Output the [X, Y] coordinate of the center of the cell containing the given text.  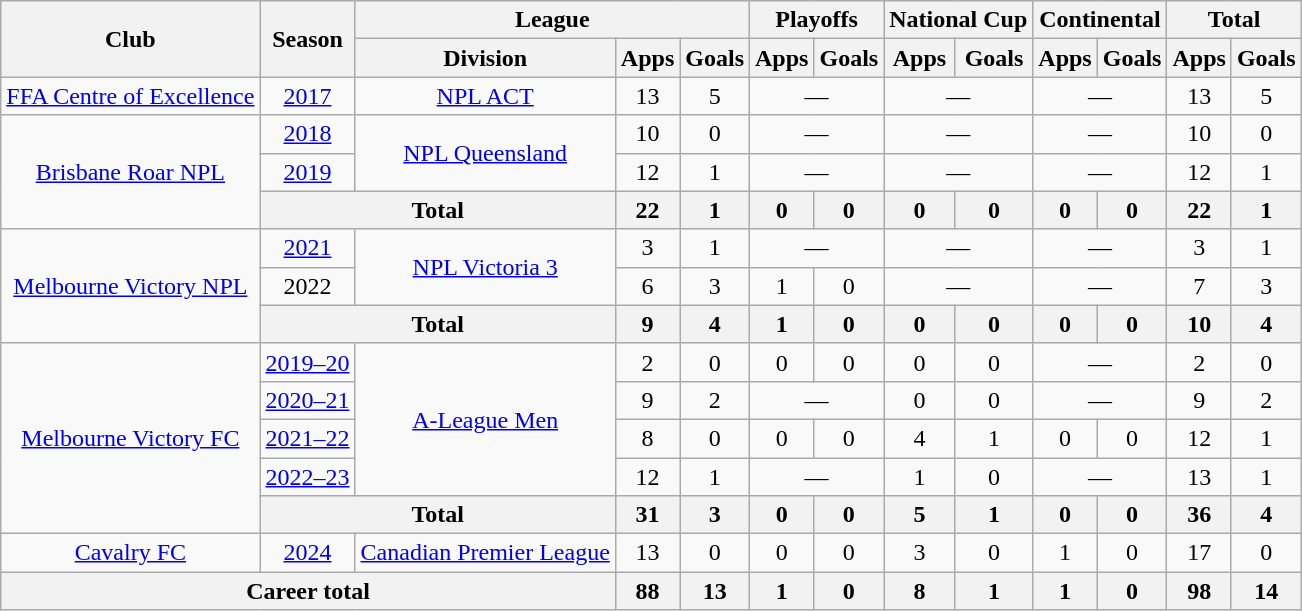
2022 [308, 286]
Career total [308, 591]
Club [130, 39]
2019–20 [308, 362]
NPL ACT [485, 96]
League [552, 20]
Melbourne Victory NPL [130, 286]
Playoffs [817, 20]
88 [647, 591]
NPL Queensland [485, 153]
Cavalry FC [130, 553]
A-League Men [485, 419]
National Cup [958, 20]
Melbourne Victory FC [130, 438]
2022–23 [308, 477]
2019 [308, 172]
2021 [308, 248]
14 [1266, 591]
FFA Centre of Excellence [130, 96]
Canadian Premier League [485, 553]
Brisbane Roar NPL [130, 172]
17 [1199, 553]
2021–22 [308, 438]
6 [647, 286]
7 [1199, 286]
36 [1199, 515]
Continental [1100, 20]
2018 [308, 134]
NPL Victoria 3 [485, 267]
98 [1199, 591]
2024 [308, 553]
Division [485, 58]
Season [308, 39]
2017 [308, 96]
2020–21 [308, 400]
31 [647, 515]
